Search for the cell housing the specified text and yield its [X, Y] center coordinate. 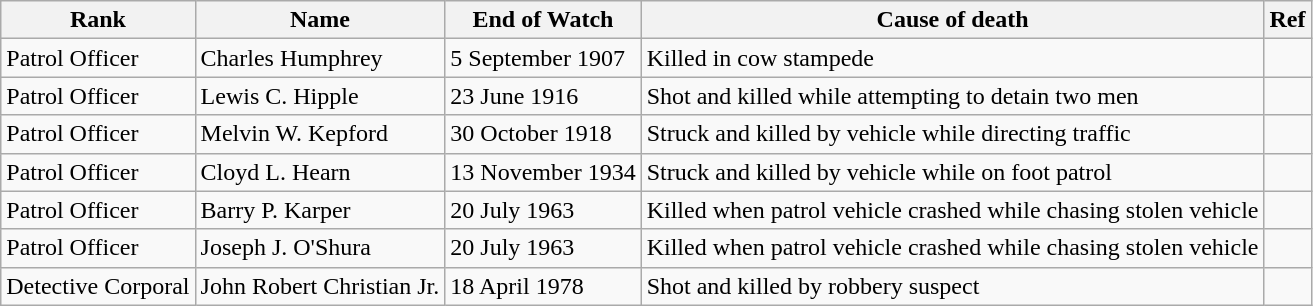
Struck and killed by vehicle while on foot patrol [952, 172]
Joseph J. O'Shura [320, 248]
Cause of death [952, 20]
5 September 1907 [543, 58]
23 June 1916 [543, 96]
Melvin W. Kepford [320, 134]
18 April 1978 [543, 286]
End of Watch [543, 20]
Lewis C. Hipple [320, 96]
Barry P. Karper [320, 210]
Charles Humphrey [320, 58]
Rank [98, 20]
Shot and killed while attempting to detain two men [952, 96]
Shot and killed by robbery suspect [952, 286]
30 October 1918 [543, 134]
Detective Corporal [98, 286]
Struck and killed by vehicle while directing traffic [952, 134]
Ref [1288, 20]
13 November 1934 [543, 172]
Killed in cow stampede [952, 58]
John Robert Christian Jr. [320, 286]
Cloyd L. Hearn [320, 172]
Name [320, 20]
